Pinpoint the cell where the given text exists, returning its [x, y] midpoint coordinate. 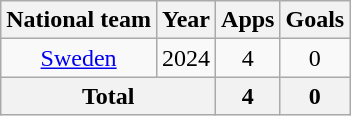
Total [108, 96]
2024 [186, 58]
Year [186, 20]
Apps [248, 20]
Goals [315, 20]
National team [79, 20]
Sweden [79, 58]
